From the cell containing the given text, extract its center point as (x, y) coordinate. 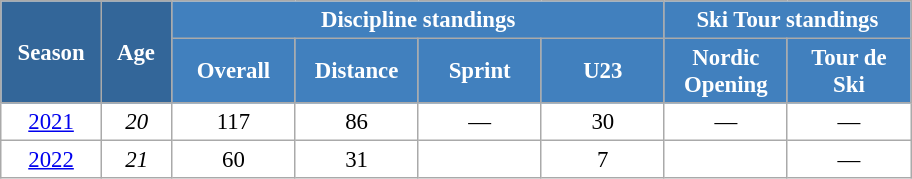
30 (602, 122)
20 (136, 122)
Discipline standings (418, 20)
2022 (52, 160)
117 (234, 122)
Distance (356, 72)
Ski Tour standings (787, 20)
31 (356, 160)
21 (136, 160)
Overall (234, 72)
NordicOpening (726, 72)
2021 (52, 122)
86 (356, 122)
60 (234, 160)
7 (602, 160)
Sprint (480, 72)
Age (136, 52)
Tour deSki (848, 72)
Season (52, 52)
U23 (602, 72)
